Locate the cell with the specified text and output its (X, Y) center coordinate. 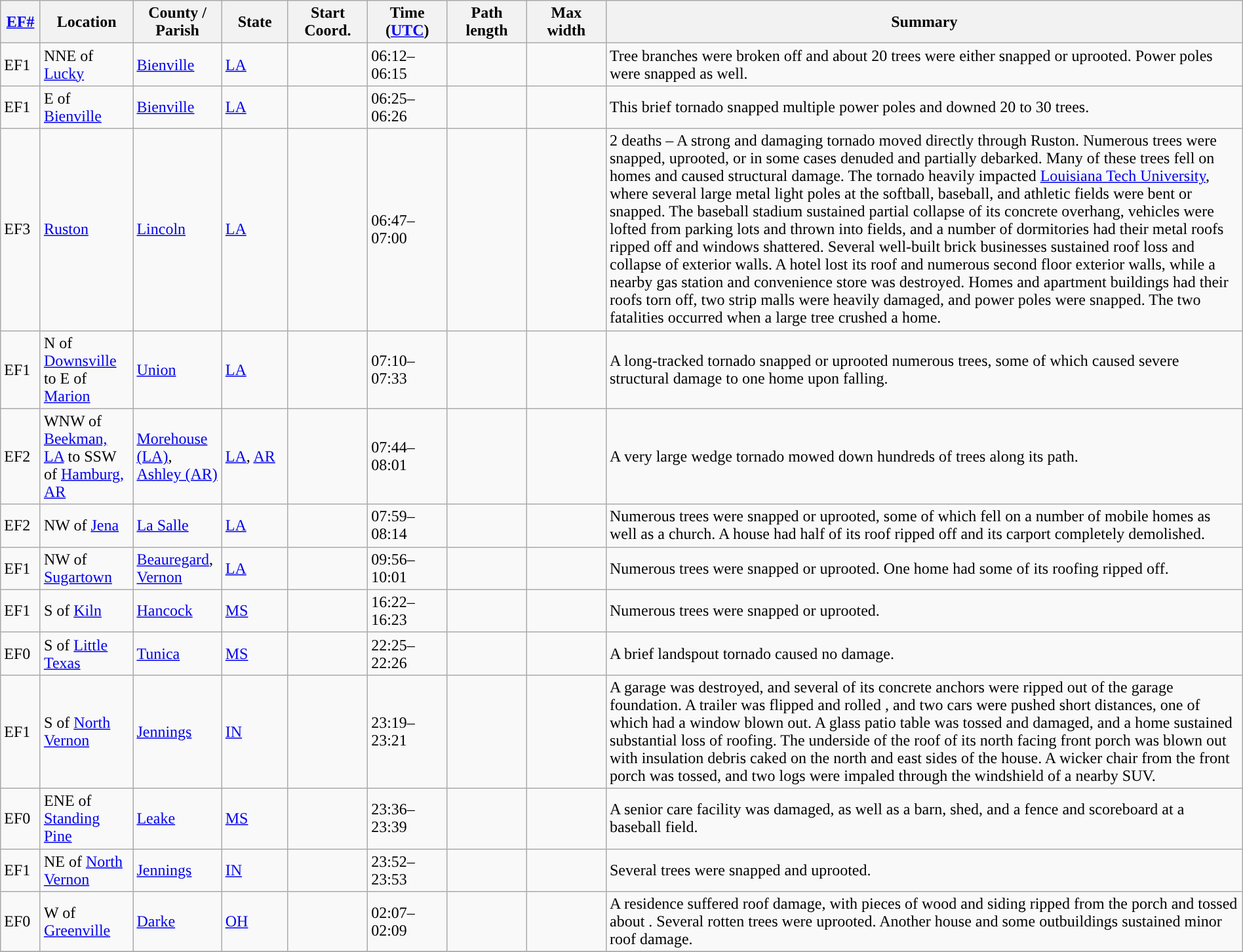
State (254, 22)
Numerous trees were snapped or uprooted. (924, 611)
S of North Vernon (87, 732)
02:07–02:09 (408, 922)
La Salle (177, 526)
Location (87, 22)
07:59–08:14 (408, 526)
Ruston (87, 229)
Morehouse (LA), Ashley (AR) (177, 456)
ENE of Standing Pine (87, 818)
Start Coord. (328, 22)
S of Kiln (87, 611)
EF3 (21, 229)
NNE of Lucky (87, 64)
22:25–22:26 (408, 653)
W of Greenville (87, 922)
OH (254, 922)
06:47–07:00 (408, 229)
EF# (21, 22)
16:22–16:23 (408, 611)
This brief tornado snapped multiple power poles and downed 20 to 30 trees. (924, 108)
NE of North Vernon (87, 869)
06:12–06:15 (408, 64)
NW of Jena (87, 526)
NW of Sugartown (87, 568)
A very large wedge tornado mowed down hundreds of trees along its path. (924, 456)
23:19–23:21 (408, 732)
Summary (924, 22)
Union (177, 370)
Darke (177, 922)
Several trees were snapped and uprooted. (924, 869)
06:25–06:26 (408, 108)
07:44–08:01 (408, 456)
A long-tracked tornado snapped or uprooted numerous trees, some of which caused severe structural damage to one home upon falling. (924, 370)
Hancock (177, 611)
Numerous trees were snapped or uprooted. One home had some of its roofing ripped off. (924, 568)
Tunica (177, 653)
Time (UTC) (408, 22)
E of Bienville (87, 108)
Beauregard, Vernon (177, 568)
23:52–23:53 (408, 869)
09:56–10:01 (408, 568)
Tree branches were broken off and about 20 trees were either snapped or uprooted. Power poles were snapped as well. (924, 64)
A brief landspout tornado caused no damage. (924, 653)
A senior care facility was damaged, as well as a barn, shed, and a fence and scoreboard at a baseball field. (924, 818)
N of Downsville to E of Marion (87, 370)
07:10–07:33 (408, 370)
S of Little Texas (87, 653)
Leake (177, 818)
Lincoln (177, 229)
LA, AR (254, 456)
Max width (566, 22)
WNW of Beekman, LA to SSW of Hamburg, AR (87, 456)
Path length (486, 22)
County / Parish (177, 22)
23:36–23:39 (408, 818)
